Detect which cell encompasses the target text, then output its (X, Y) center coordinate. 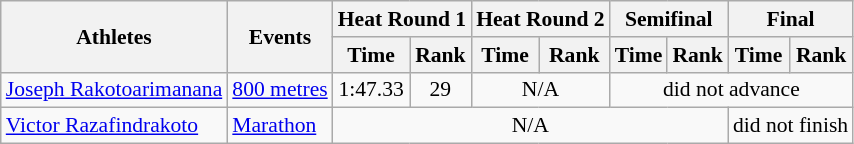
Joseph Rakotoarimanana (114, 90)
Athletes (114, 36)
800 metres (280, 90)
1:47.33 (372, 90)
Heat Round 1 (402, 19)
Victor Razafindrakoto (114, 126)
Final (790, 19)
Heat Round 2 (540, 19)
did not finish (790, 126)
Semifinal (669, 19)
Marathon (280, 126)
Events (280, 36)
29 (441, 90)
did not advance (732, 90)
